For the text-containing cell, return its midpoint in [X, Y] coordinate format. 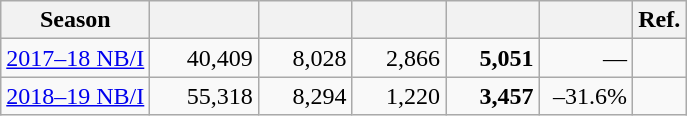
2018–19 NB/I [76, 96]
55,318 [204, 96]
2,866 [399, 58]
Season [76, 20]
— [586, 58]
8,028 [305, 58]
1,220 [399, 96]
3,457 [493, 96]
5,051 [493, 58]
40,409 [204, 58]
–31.6% [586, 96]
Ref. [660, 20]
2017–18 NB/I [76, 58]
8,294 [305, 96]
